Detect which cell encompasses the target text, then output its [x, y] center coordinate. 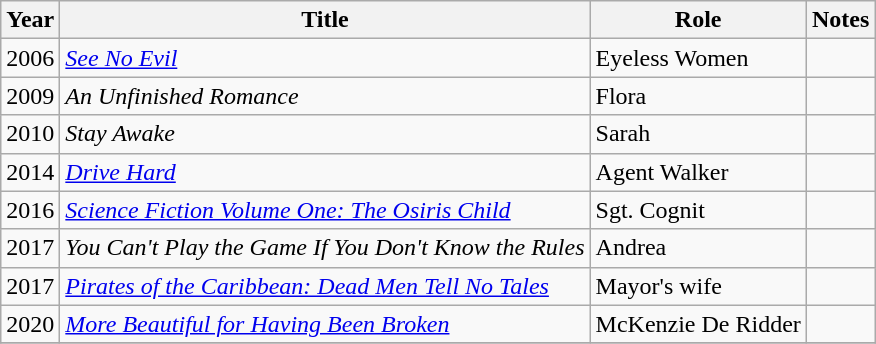
Science Fiction Volume One: The Osiris Child [325, 210]
McKenzie De Ridder [698, 324]
2009 [30, 96]
Year [30, 20]
See No Evil [325, 58]
Pirates of the Caribbean: Dead Men Tell No Tales [325, 286]
Andrea [698, 248]
Agent Walker [698, 172]
Drive Hard [325, 172]
Notes [840, 20]
Title [325, 20]
Mayor's wife [698, 286]
2014 [30, 172]
An Unfinished Romance [325, 96]
Flora [698, 96]
Stay Awake [325, 134]
2006 [30, 58]
You Can't Play the Game If You Don't Know the Rules [325, 248]
2010 [30, 134]
More Beautiful for Having Been Broken [325, 324]
Sarah [698, 134]
Role [698, 20]
2020 [30, 324]
Sgt. Cognit [698, 210]
Eyeless Women [698, 58]
2016 [30, 210]
